Detect which cell encompasses the target text, then output its [x, y] center coordinate. 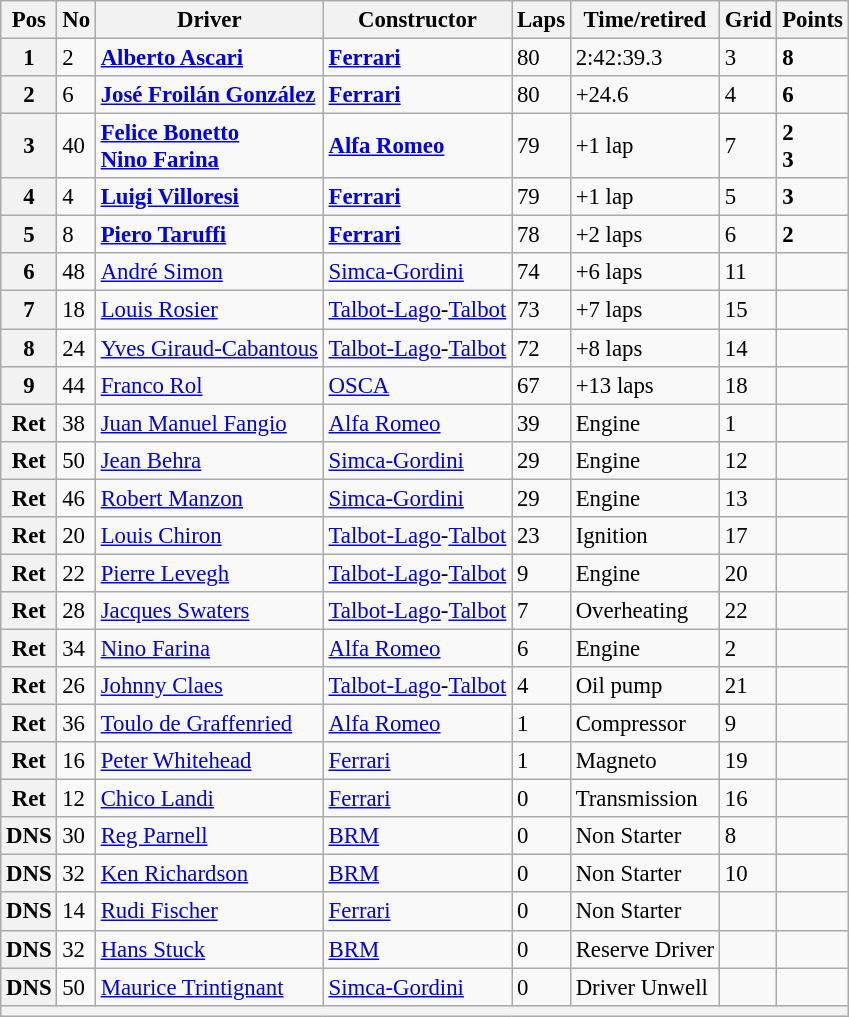
11 [748, 273]
Time/retired [644, 20]
48 [76, 273]
10 [748, 874]
19 [748, 761]
34 [76, 648]
Points [812, 20]
Alberto Ascari [209, 58]
Compressor [644, 724]
21 [748, 686]
44 [76, 385]
40 [76, 146]
Reg Parnell [209, 836]
39 [542, 423]
Chico Landi [209, 799]
Magneto [644, 761]
André Simon [209, 273]
+7 laps [644, 310]
+6 laps [644, 273]
Jacques Swaters [209, 611]
No [76, 20]
+24.6 [644, 95]
Pierre Levegh [209, 573]
Louis Rosier [209, 310]
Reserve Driver [644, 949]
Louis Chiron [209, 536]
73 [542, 310]
74 [542, 273]
46 [76, 498]
Nino Farina [209, 648]
Transmission [644, 799]
+8 laps [644, 348]
Overheating [644, 611]
Franco Rol [209, 385]
13 [748, 498]
Pos [29, 20]
Robert Manzon [209, 498]
José Froilán González [209, 95]
78 [542, 235]
36 [76, 724]
67 [542, 385]
+2 laps [644, 235]
26 [76, 686]
Hans Stuck [209, 949]
Ken Richardson [209, 874]
Felice Bonetto Nino Farina [209, 146]
Jean Behra [209, 460]
OSCA [417, 385]
Maurice Trintignant [209, 987]
Driver Unwell [644, 987]
Yves Giraud-Cabantous [209, 348]
38 [76, 423]
2:42:39.3 [644, 58]
Piero Taruffi [209, 235]
Johnny Claes [209, 686]
Rudi Fischer [209, 912]
Peter Whitehead [209, 761]
15 [748, 310]
28 [76, 611]
17 [748, 536]
72 [542, 348]
Ignition [644, 536]
Luigi Villoresi [209, 197]
Driver [209, 20]
Toulo de Graffenried [209, 724]
Oil pump [644, 686]
+13 laps [644, 385]
Grid [748, 20]
Juan Manuel Fangio [209, 423]
Constructor [417, 20]
30 [76, 836]
Laps [542, 20]
24 [76, 348]
